Return the (x, y) coordinate for the center point of the cell that contains the specified text.  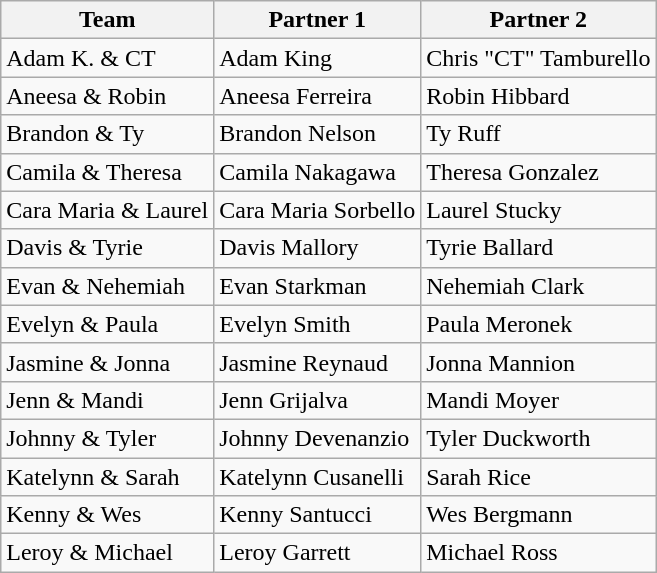
Jenn & Mandi (108, 400)
Team (108, 20)
Adam K. & CT (108, 58)
Jonna Mannion (538, 362)
Tyrie Ballard (538, 248)
Camila & Theresa (108, 172)
Robin Hibbard (538, 96)
Katelynn & Sarah (108, 477)
Chris "CT" Tamburello (538, 58)
Jenn Grijalva (318, 400)
Davis & Tyrie (108, 248)
Leroy & Michael (108, 553)
Aneesa Ferreira (318, 96)
Evan Starkman (318, 286)
Johnny & Tyler (108, 438)
Evelyn & Paula (108, 324)
Jasmine Reynaud (318, 362)
Brandon & Ty (108, 134)
Aneesa & Robin (108, 96)
Evan & Nehemiah (108, 286)
Jasmine & Jonna (108, 362)
Brandon Nelson (318, 134)
Camila Nakagawa (318, 172)
Ty Ruff (538, 134)
Tyler Duckworth (538, 438)
Laurel Stucky (538, 210)
Evelyn Smith (318, 324)
Partner 2 (538, 20)
Kenny & Wes (108, 515)
Nehemiah Clark (538, 286)
Paula Meronek (538, 324)
Kenny Santucci (318, 515)
Davis Mallory (318, 248)
Cara Maria Sorbello (318, 210)
Partner 1 (318, 20)
Leroy Garrett (318, 553)
Michael Ross (538, 553)
Wes Bergmann (538, 515)
Adam King (318, 58)
Theresa Gonzalez (538, 172)
Cara Maria & Laurel (108, 210)
Mandi Moyer (538, 400)
Johnny Devenanzio (318, 438)
Katelynn Cusanelli (318, 477)
Sarah Rice (538, 477)
